Extract the (X, Y) coordinate from the center of the cell holding the provided text.  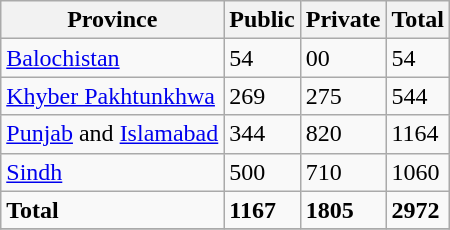
Balochistan (112, 58)
1060 (418, 172)
344 (262, 134)
Province (112, 20)
Punjab and Islamabad (112, 134)
1167 (262, 210)
275 (343, 96)
Khyber Pakhtunkhwa (112, 96)
2972 (418, 210)
Sindh (112, 172)
710 (343, 172)
269 (262, 96)
500 (262, 172)
820 (343, 134)
00 (343, 58)
544 (418, 96)
1805 (343, 210)
Public (262, 20)
1164 (418, 134)
Private (343, 20)
